From the cell containing the given text, extract its center point as (x, y) coordinate. 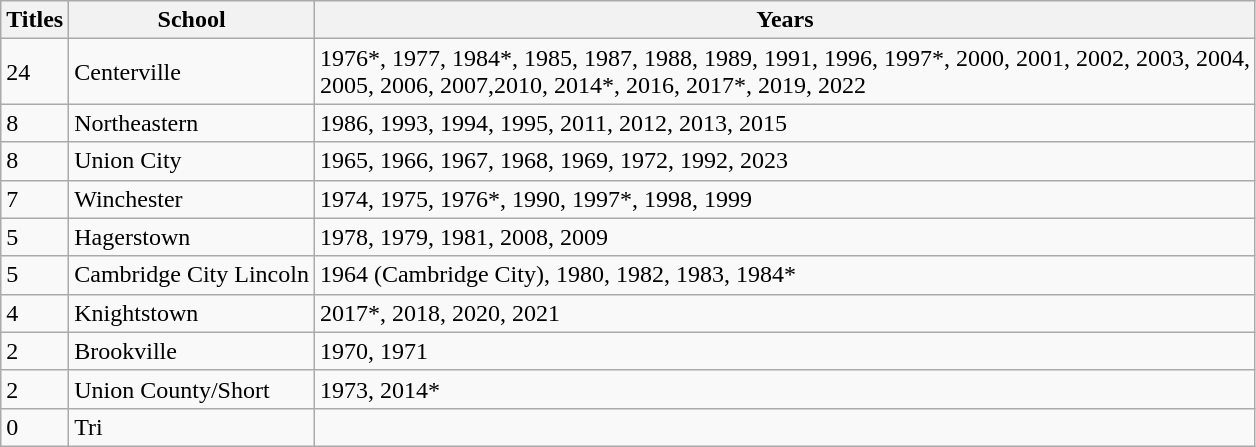
1978, 1979, 1981, 2008, 2009 (784, 237)
4 (35, 313)
Union County/Short (192, 389)
Union City (192, 161)
7 (35, 199)
Winchester (192, 199)
Brookville (192, 351)
Titles (35, 20)
0 (35, 427)
Knightstown (192, 313)
24 (35, 72)
Hagerstown (192, 237)
1964 (Cambridge City), 1980, 1982, 1983, 1984* (784, 275)
1976*, 1977, 1984*, 1985, 1987, 1988, 1989, 1991, 1996, 1997*, 2000, 2001, 2002, 2003, 2004,2005, 2006, 2007,2010, 2014*, 2016, 2017*, 2019, 2022 (784, 72)
1965, 1966, 1967, 1968, 1969, 1972, 1992, 2023 (784, 161)
1974, 1975, 1976*, 1990, 1997*, 1998, 1999 (784, 199)
2017*, 2018, 2020, 2021 (784, 313)
Cambridge City Lincoln (192, 275)
Centerville (192, 72)
Years (784, 20)
1970, 1971 (784, 351)
1986, 1993, 1994, 1995, 2011, 2012, 2013, 2015 (784, 123)
Tri (192, 427)
1973, 2014* (784, 389)
Northeastern (192, 123)
School (192, 20)
